Provide the [x, y] coordinate of the cell's center where the given text is located.  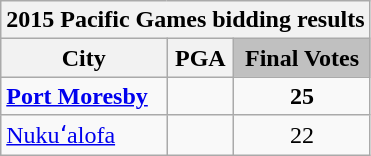
Nukuʻalofa [84, 135]
25 [302, 96]
2015 Pacific Games bidding results [186, 20]
22 [302, 135]
PGA [200, 58]
Final Votes [302, 58]
City [84, 58]
Port Moresby [84, 96]
